For the text-containing cell, return its midpoint in (x, y) coordinate format. 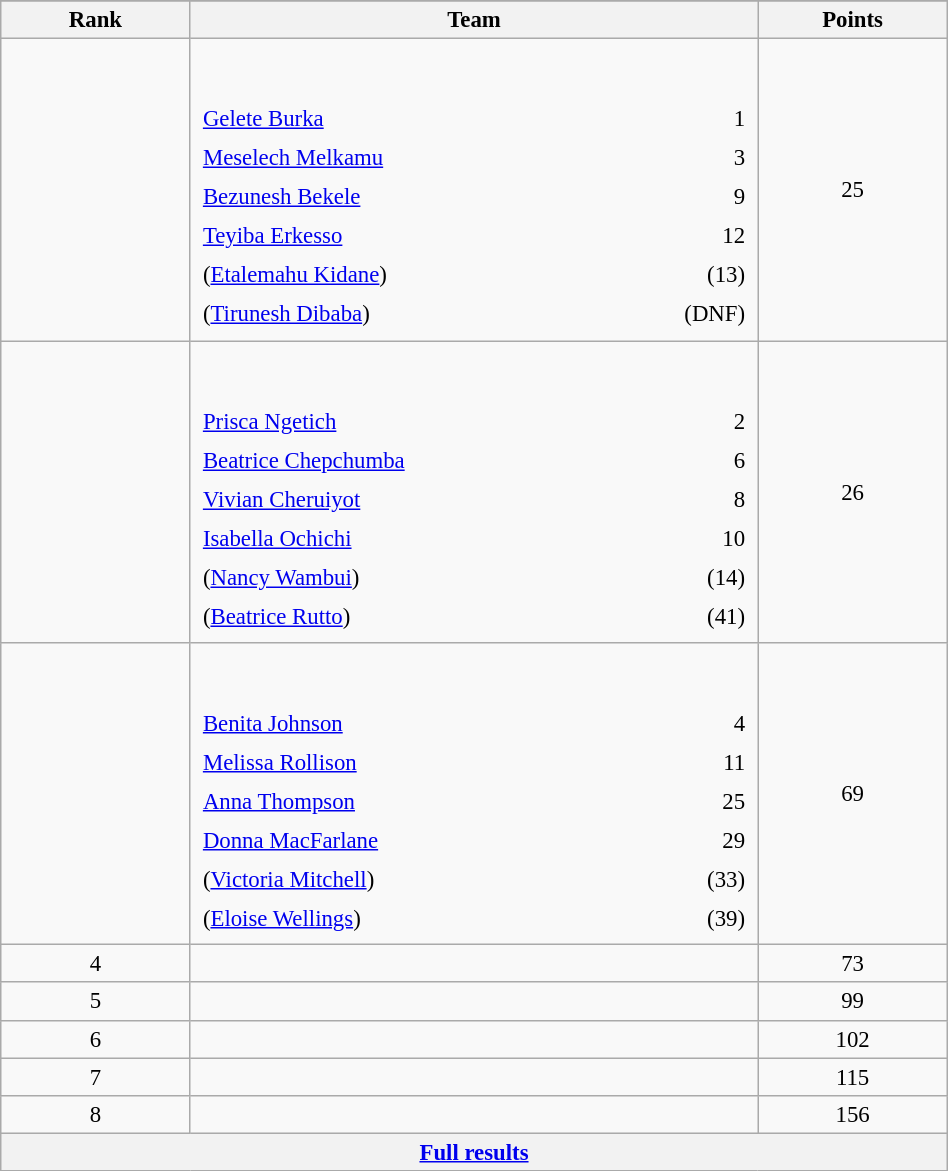
5 (96, 1002)
Teyiba Erkesso (400, 236)
11 (694, 762)
156 (852, 1114)
Isabella Ochichi (422, 538)
Prisca Ngetich 2 Beatrice Chepchumba 6 Vivian Cheruiyot 8 Isabella Ochichi 10 (Nancy Wambui) (14) (Beatrice Rutto) (41) (474, 492)
Beatrice Chepchumba (422, 460)
(13) (677, 275)
10 (700, 538)
(14) (700, 577)
Benita Johnson 4 Melissa Rollison 11 Anna Thompson 25 Donna MacFarlane 29 (Victoria Mitchell) (33) (Eloise Wellings) (39) (474, 794)
(33) (694, 880)
Meselech Melkamu (400, 158)
2 (700, 421)
9 (677, 197)
(Nancy Wambui) (422, 577)
Points (852, 20)
3 (677, 158)
115 (852, 1077)
Anna Thompson (416, 801)
Donna MacFarlane (416, 840)
(41) (700, 616)
(Eloise Wellings) (416, 919)
Rank (96, 20)
Gelete Burka 1 Meselech Melkamu 3 Bezunesh Bekele 9 Teyiba Erkesso 12 (Etalemahu Kidane) (13) (Tirunesh Dibaba) (DNF) (474, 190)
Prisca Ngetich (422, 421)
99 (852, 1002)
Team (474, 20)
73 (852, 964)
(Etalemahu Kidane) (400, 275)
(39) (694, 919)
Benita Johnson (416, 723)
(DNF) (677, 314)
Vivian Cheruiyot (422, 499)
(Victoria Mitchell) (416, 880)
Melissa Rollison (416, 762)
Gelete Burka (400, 119)
Bezunesh Bekele (400, 197)
(Tirunesh Dibaba) (400, 314)
29 (694, 840)
(Beatrice Rutto) (422, 616)
26 (852, 492)
7 (96, 1077)
Full results (474, 1152)
102 (852, 1039)
12 (677, 236)
69 (852, 794)
1 (677, 119)
